Search for the cell housing the specified text and yield its (X, Y) center coordinate. 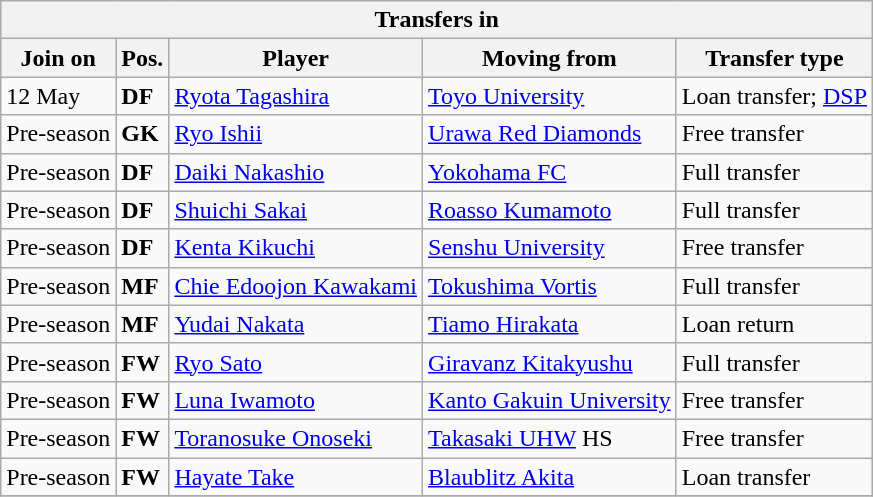
Roasso Kumamoto (550, 210)
Ryota Tagashira (296, 96)
Luna Iwamoto (296, 400)
Pos. (142, 58)
Toyo University (550, 96)
Hayate Take (296, 477)
Player (296, 58)
Ryo Sato (296, 362)
Tiamo Hirakata (550, 324)
Yudai Nakata (296, 324)
Chie Edoojon Kawakami (296, 286)
Tokushima Vortis (550, 286)
Urawa Red Diamonds (550, 134)
Yokohama FC (550, 172)
Kenta Kikuchi (296, 248)
Shuichi Sakai (296, 210)
12 May (58, 96)
Giravanz Kitakyushu (550, 362)
Senshu University (550, 248)
Daiki Nakashio (296, 172)
Loan transfer; DSP (774, 96)
Ryo Ishii (296, 134)
Moving from (550, 58)
Blaublitz Akita (550, 477)
Loan transfer (774, 477)
Transfer type (774, 58)
GK (142, 134)
Loan return (774, 324)
Takasaki UHW HS (550, 438)
Transfers in (437, 20)
Kanto Gakuin University (550, 400)
Join on (58, 58)
Toranosuke Onoseki (296, 438)
